Find where the given text appears and provide that cell's center as [x, y] coordinate. 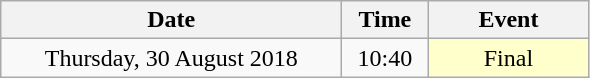
Date [172, 20]
Thursday, 30 August 2018 [172, 58]
Time [385, 20]
Final [508, 58]
Event [508, 20]
10:40 [385, 58]
